Extract the (X, Y) coordinate from the center of the cell holding the provided text.  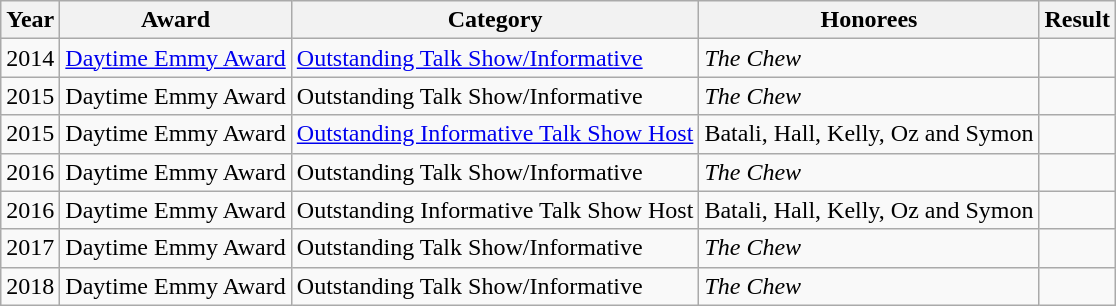
2018 (30, 286)
2017 (30, 248)
Year (30, 20)
Category (495, 20)
2014 (30, 58)
Honorees (869, 20)
Result (1077, 20)
Award (176, 20)
